Find where the given text appears and provide that cell's center as [X, Y] coordinate. 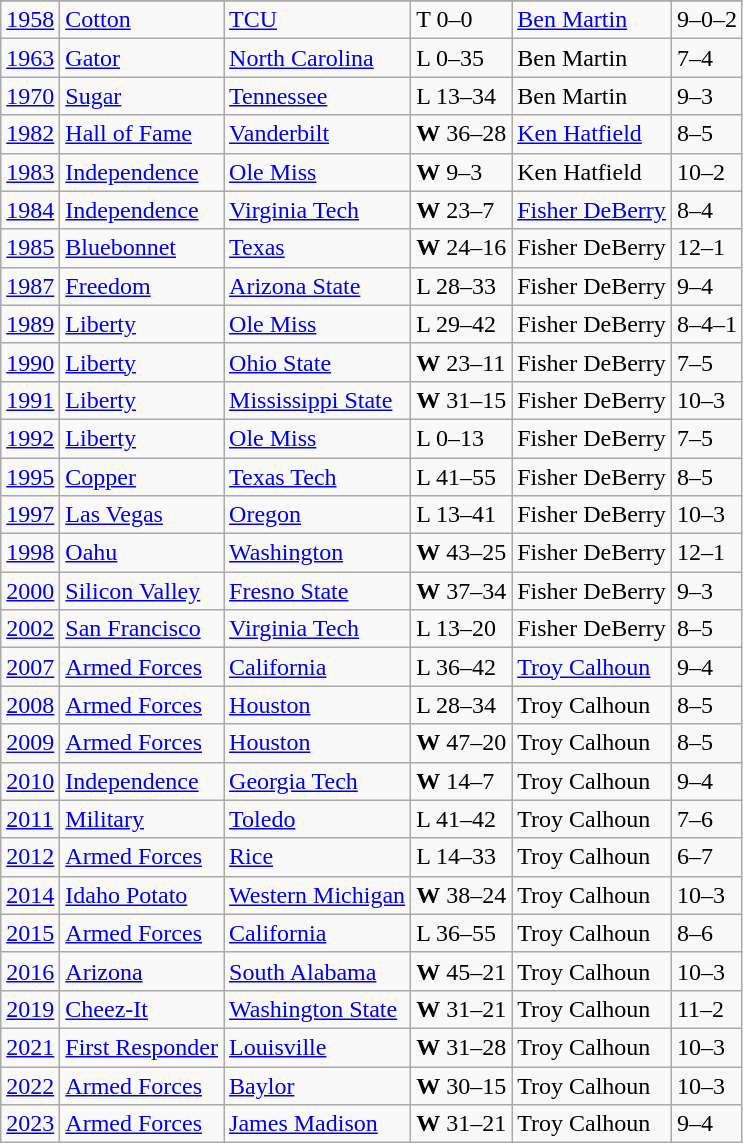
Idaho Potato [142, 895]
Tennessee [318, 96]
L 36–55 [462, 933]
L 13–34 [462, 96]
L 13–41 [462, 515]
Arizona State [318, 286]
Sugar [142, 96]
Arizona [142, 971]
Washington [318, 553]
Military [142, 819]
W 31–15 [462, 400]
1987 [30, 286]
Texas Tech [318, 477]
1963 [30, 58]
Mississippi State [318, 400]
2009 [30, 743]
9–0–2 [706, 20]
2019 [30, 1009]
1970 [30, 96]
L 41–55 [462, 477]
2023 [30, 1124]
2022 [30, 1085]
Bluebonnet [142, 248]
Oregon [318, 515]
1958 [30, 20]
Vanderbilt [318, 134]
Silicon Valley [142, 591]
W 36–28 [462, 134]
L 29–42 [462, 324]
Las Vegas [142, 515]
W 43–25 [462, 553]
1983 [30, 172]
W 31–28 [462, 1047]
Washington State [318, 1009]
Fresno State [318, 591]
1995 [30, 477]
7–4 [706, 58]
W 23–7 [462, 210]
T 0–0 [462, 20]
Texas [318, 248]
W 14–7 [462, 781]
1992 [30, 438]
W 9–3 [462, 172]
San Francisco [142, 629]
L 0–35 [462, 58]
8–4 [706, 210]
Ohio State [318, 362]
W 45–21 [462, 971]
W 30–15 [462, 1085]
1991 [30, 400]
Toledo [318, 819]
W 37–34 [462, 591]
2014 [30, 895]
1985 [30, 248]
James Madison [318, 1124]
Western Michigan [318, 895]
Copper [142, 477]
W 38–24 [462, 895]
L 14–33 [462, 857]
1998 [30, 553]
North Carolina [318, 58]
1984 [30, 210]
South Alabama [318, 971]
W 24–16 [462, 248]
Gator [142, 58]
8–6 [706, 933]
1997 [30, 515]
Baylor [318, 1085]
2008 [30, 705]
2012 [30, 857]
L 41–42 [462, 819]
11–2 [706, 1009]
W 23–11 [462, 362]
6–7 [706, 857]
Oahu [142, 553]
2007 [30, 667]
L 13–20 [462, 629]
8–4–1 [706, 324]
Freedom [142, 286]
Georgia Tech [318, 781]
2011 [30, 819]
First Responder [142, 1047]
Cotton [142, 20]
Rice [318, 857]
7–6 [706, 819]
10–2 [706, 172]
TCU [318, 20]
2000 [30, 591]
L 36–42 [462, 667]
Cheez-It [142, 1009]
Hall of Fame [142, 134]
Louisville [318, 1047]
1990 [30, 362]
L 0–13 [462, 438]
2021 [30, 1047]
2002 [30, 629]
1989 [30, 324]
W 47–20 [462, 743]
L 28–34 [462, 705]
2010 [30, 781]
2015 [30, 933]
1982 [30, 134]
2016 [30, 971]
L 28–33 [462, 286]
